From the cell containing the given text, extract its center point as (x, y) coordinate. 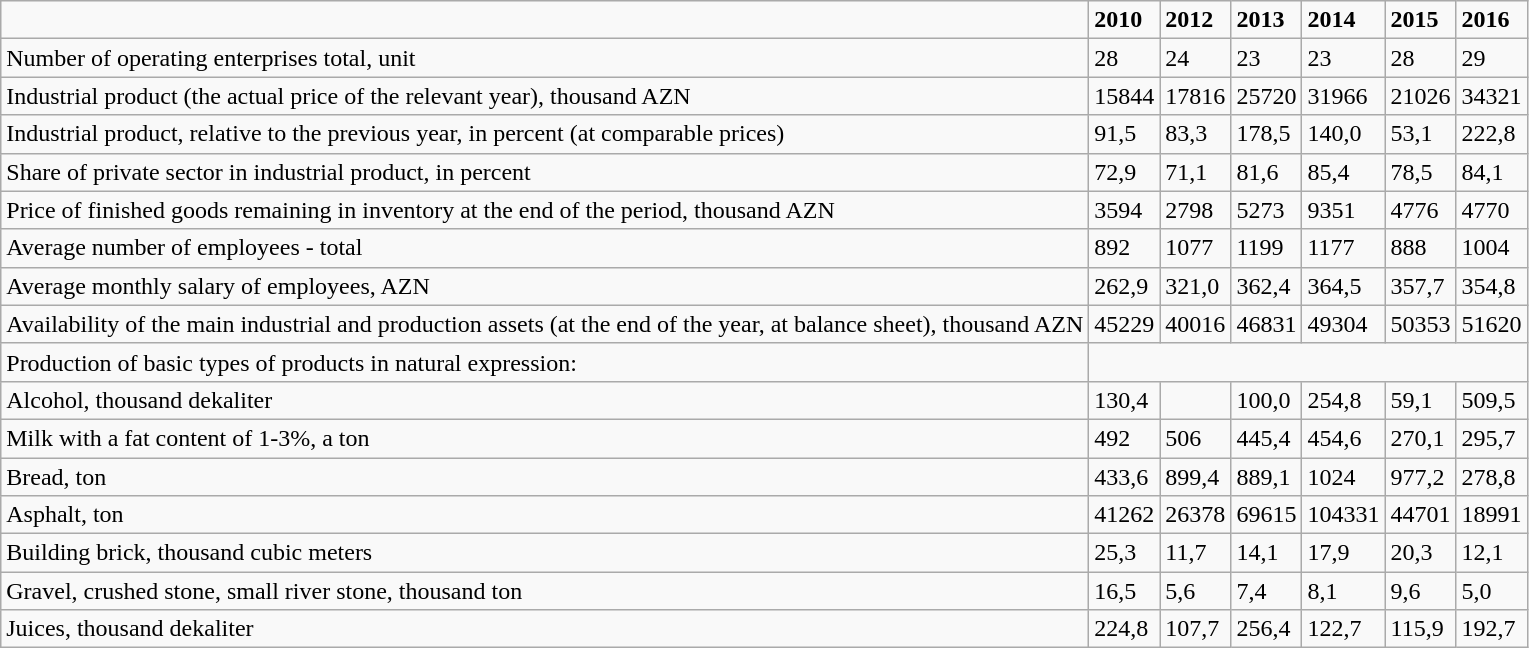
29 (1492, 58)
5,0 (1492, 591)
506 (1196, 438)
115,9 (1420, 629)
256,4 (1266, 629)
Average monthly salary of employees, AZN (545, 286)
17816 (1196, 96)
364,5 (1344, 286)
454,6 (1344, 438)
2014 (1344, 20)
2012 (1196, 20)
15844 (1124, 96)
1077 (1196, 248)
433,6 (1124, 477)
24 (1196, 58)
Alcohol, thousand dekaliter (545, 400)
362,4 (1266, 286)
2010 (1124, 20)
7,4 (1266, 591)
892 (1124, 248)
25,3 (1124, 553)
899,4 (1196, 477)
20,3 (1420, 553)
17,9 (1344, 553)
321,0 (1196, 286)
9351 (1344, 210)
107,7 (1196, 629)
Asphalt, ton (545, 515)
72,9 (1124, 172)
104331 (1344, 515)
977,2 (1420, 477)
5273 (1266, 210)
16,5 (1124, 591)
Bread, ton (545, 477)
83,3 (1196, 134)
354,8 (1492, 286)
492 (1124, 438)
2013 (1266, 20)
1004 (1492, 248)
Number of operating enterprises total, unit (545, 58)
445,4 (1266, 438)
888 (1420, 248)
85,4 (1344, 172)
46831 (1266, 324)
224,8 (1124, 629)
262,9 (1124, 286)
49304 (1344, 324)
14,1 (1266, 553)
9,6 (1420, 591)
192,7 (1492, 629)
140,0 (1344, 134)
222,8 (1492, 134)
178,5 (1266, 134)
122,7 (1344, 629)
Industrial product (the actual price of the relevant year), thousand AZN (545, 96)
41262 (1124, 515)
1199 (1266, 248)
31966 (1344, 96)
Gravel, crushed stone, small river stone, thousand ton (545, 591)
357,7 (1420, 286)
Milk with a fat content of 1-3%, a ton (545, 438)
Juices, thousand dekaliter (545, 629)
4770 (1492, 210)
71,1 (1196, 172)
5,6 (1196, 591)
21026 (1420, 96)
12,1 (1492, 553)
34321 (1492, 96)
Average number of employees - total (545, 248)
254,8 (1344, 400)
130,4 (1124, 400)
889,1 (1266, 477)
18991 (1492, 515)
1024 (1344, 477)
Share of private sector in industrial product, in percent (545, 172)
3594 (1124, 210)
81,6 (1266, 172)
11,7 (1196, 553)
Industrial product, relative to the previous year, in percent (at comparable prices) (545, 134)
50353 (1420, 324)
91,5 (1124, 134)
51620 (1492, 324)
53,1 (1420, 134)
2798 (1196, 210)
270,1 (1420, 438)
8,1 (1344, 591)
78,5 (1420, 172)
295,7 (1492, 438)
40016 (1196, 324)
Price of finished goods remaining in inventory at the end of the period, thousand AZN (545, 210)
69615 (1266, 515)
84,1 (1492, 172)
45229 (1124, 324)
4776 (1420, 210)
25720 (1266, 96)
59,1 (1420, 400)
44701 (1420, 515)
509,5 (1492, 400)
2016 (1492, 20)
Building brick, thousand cubic meters (545, 553)
Availability of the main industrial and production assets (at the end of the year, at balance sheet), thousand AZN (545, 324)
2015 (1420, 20)
100,0 (1266, 400)
Production of basic types of products in natural expression: (545, 362)
26378 (1196, 515)
278,8 (1492, 477)
1177 (1344, 248)
